Scan for the cell matching the given text and deliver its [x, y] coordinate at center. 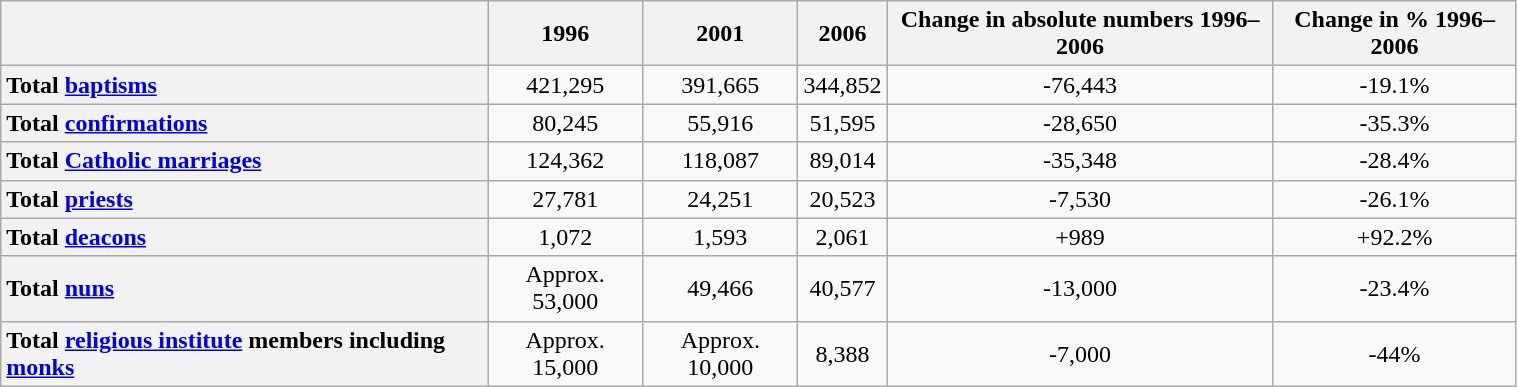
80,245 [566, 123]
2006 [842, 34]
Approx. 53,000 [566, 288]
51,595 [842, 123]
Total nuns [244, 288]
40,577 [842, 288]
-28.4% [1394, 161]
Total baptisms [244, 85]
344,852 [842, 85]
Change in absolute numbers 1996–2006 [1080, 34]
118,087 [720, 161]
-44% [1394, 354]
-7,530 [1080, 199]
-23.4% [1394, 288]
89,014 [842, 161]
2001 [720, 34]
24,251 [720, 199]
Total confirmations [244, 123]
Approx. 15,000 [566, 354]
27,781 [566, 199]
391,665 [720, 85]
+92.2% [1394, 237]
Total deacons [244, 237]
+989 [1080, 237]
Approx. 10,000 [720, 354]
-26.1% [1394, 199]
-7,000 [1080, 354]
1,072 [566, 237]
Total Catholic marriages [244, 161]
-76,443 [1080, 85]
-13,000 [1080, 288]
-35.3% [1394, 123]
Change in % 1996–2006 [1394, 34]
-35,348 [1080, 161]
1,593 [720, 237]
55,916 [720, 123]
49,466 [720, 288]
421,295 [566, 85]
-28,650 [1080, 123]
1996 [566, 34]
20,523 [842, 199]
124,362 [566, 161]
Total religious institute members including monks [244, 354]
Total priests [244, 199]
-19.1% [1394, 85]
8,388 [842, 354]
2,061 [842, 237]
